Search for the cell housing the specified text and yield its [X, Y] center coordinate. 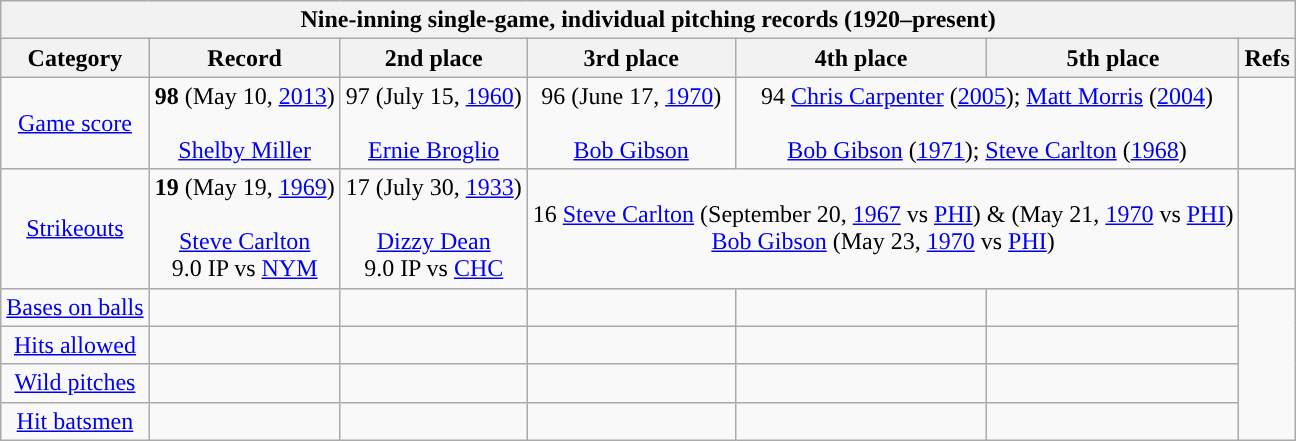
5th place [1113, 58]
97 (July 15, 1960)Ernie Broglio [434, 123]
Strikeouts [75, 228]
Game score [75, 123]
3rd place [631, 58]
Hit batsmen [75, 421]
Wild pitches [75, 383]
Refs [1267, 58]
Hits allowed [75, 345]
16 Steve Carlton (September 20, 1967 vs PHI) & (May 21, 1970 vs PHI) Bob Gibson (May 23, 1970 vs PHI) [883, 228]
94 Chris Carpenter (2005); Matt Morris (2004)Bob Gibson (1971); Steve Carlton (1968) [987, 123]
2nd place [434, 58]
Bases on balls [75, 307]
19 (May 19, 1969)Steve Carlton 9.0 IP vs NYM [244, 228]
4th place [861, 58]
Record [244, 58]
17 (July 30, 1933)Dizzy Dean 9.0 IP vs CHC [434, 228]
Nine-inning single-game, individual pitching records (1920–present) [648, 20]
Category [75, 58]
96 (June 17, 1970)Bob Gibson [631, 123]
98 (May 10, 2013)Shelby Miller [244, 123]
